Detect which cell encompasses the target text, then output its (x, y) center coordinate. 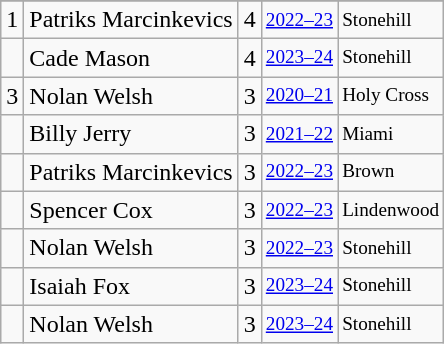
Cade Mason (131, 58)
Isaiah Fox (131, 286)
2020–21 (299, 96)
Lindenwood (391, 210)
Holy Cross (391, 96)
1 (12, 20)
Miami (391, 134)
Billy Jerry (131, 134)
Brown (391, 172)
2021–22 (299, 134)
Spencer Cox (131, 210)
